Return the [x, y] coordinate for the center point of the cell that contains the specified text.  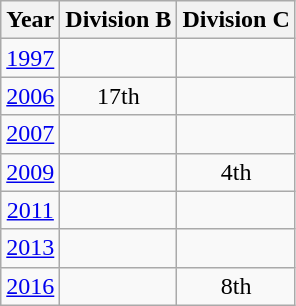
2006 [30, 96]
Division C [236, 20]
8th [236, 286]
2007 [30, 134]
2011 [30, 210]
Division B [118, 20]
4th [236, 172]
2013 [30, 248]
Year [30, 20]
2016 [30, 286]
17th [118, 96]
1997 [30, 58]
2009 [30, 172]
